From the cell containing the given text, extract its center point as [x, y] coordinate. 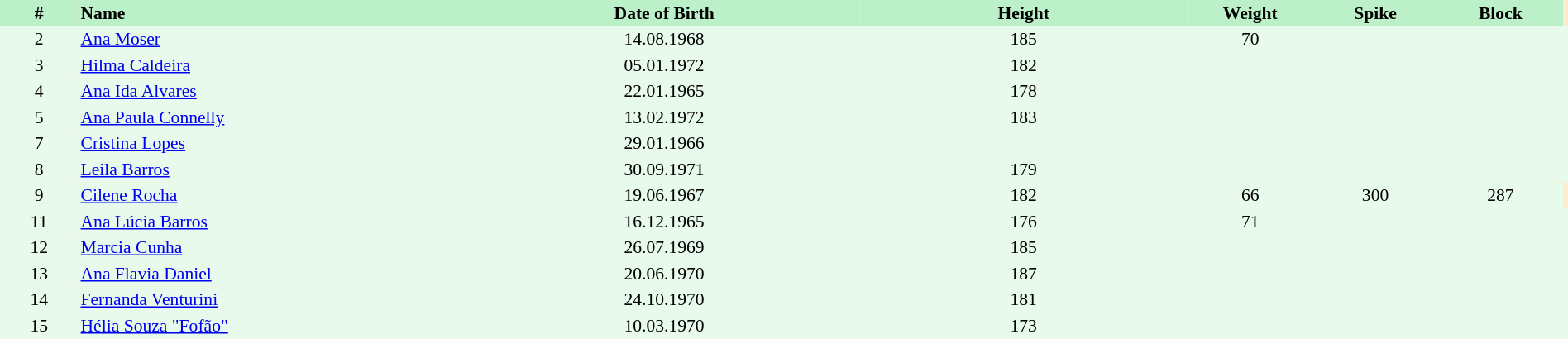
3 [39, 65]
26.07.1969 [664, 248]
Name [273, 13]
179 [1024, 169]
Cilene Rocha [273, 195]
Ana Ida Alvares [273, 91]
Weight [1250, 13]
Cristina Lopes [273, 144]
Fernanda Venturini [273, 299]
11 [39, 222]
16.12.1965 [664, 222]
10.03.1970 [664, 326]
Ana Lúcia Barros [273, 222]
173 [1024, 326]
Marcia Cunha [273, 248]
Ana Flavia Daniel [273, 274]
300 [1374, 195]
187 [1024, 274]
19.06.1967 [664, 195]
Block [1500, 13]
71 [1250, 222]
14 [39, 299]
29.01.1966 [664, 144]
Hilma Caldeira [273, 65]
Hélia Souza "Fofão" [273, 326]
13 [39, 274]
13.02.1972 [664, 117]
Height [1024, 13]
8 [39, 169]
2 [39, 40]
5 [39, 117]
70 [1250, 40]
15 [39, 326]
66 [1250, 195]
Date of Birth [664, 13]
183 [1024, 117]
4 [39, 91]
20.06.1970 [664, 274]
14.08.1968 [664, 40]
176 [1024, 222]
Leila Barros [273, 169]
181 [1024, 299]
# [39, 13]
05.01.1972 [664, 65]
12 [39, 248]
30.09.1971 [664, 169]
178 [1024, 91]
Ana Moser [273, 40]
9 [39, 195]
7 [39, 144]
Spike [1374, 13]
287 [1500, 195]
24.10.1970 [664, 299]
22.01.1965 [664, 91]
Ana Paula Connelly [273, 117]
